Search for the cell housing the specified text and yield its (x, y) center coordinate. 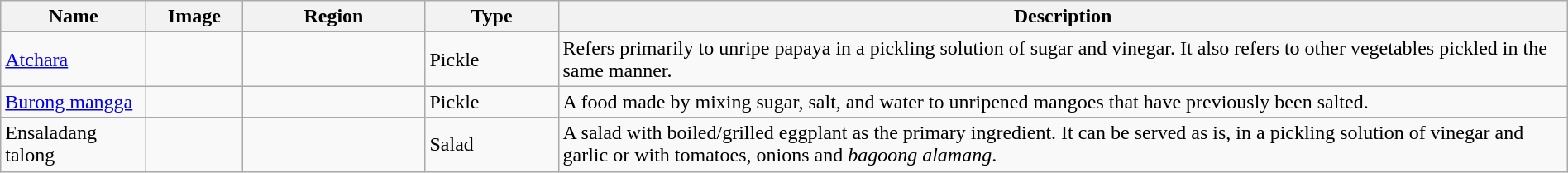
Type (491, 17)
Refers primarily to unripe papaya in a pickling solution of sugar and vinegar. It also refers to other vegetables pickled in the same manner. (1063, 60)
Ensaladang talong (74, 144)
Salad (491, 144)
A food made by mixing sugar, salt, and water to unripened mangoes that have previously been salted. (1063, 102)
Atchara (74, 60)
Description (1063, 17)
Image (194, 17)
Burong mangga (74, 102)
Name (74, 17)
Region (334, 17)
